For the text-containing cell, return its midpoint in (x, y) coordinate format. 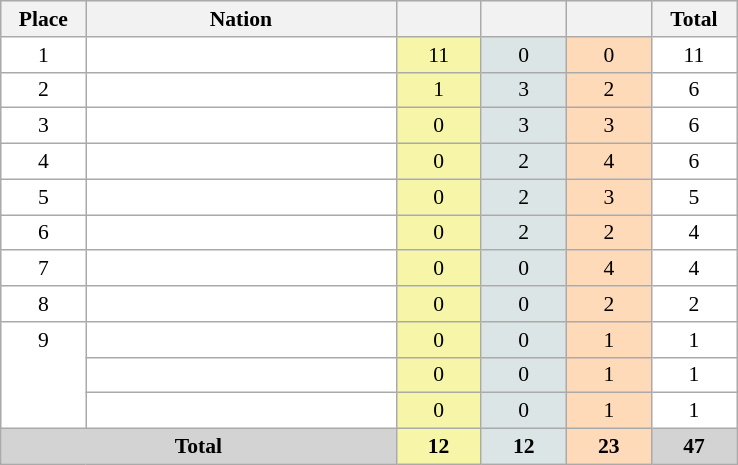
8 (44, 304)
Nation (241, 19)
Place (44, 19)
47 (694, 447)
23 (608, 447)
9 (44, 376)
7 (44, 269)
